From the cell containing the given text, extract its center point as (X, Y) coordinate. 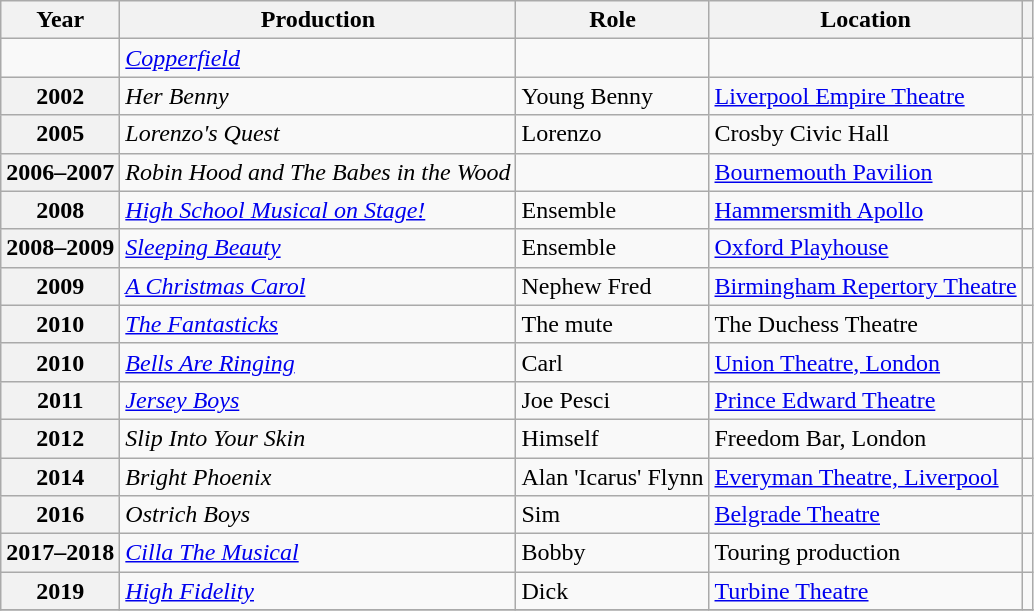
Freedom Bar, London (866, 438)
Dick (612, 591)
High Fidelity (318, 591)
Bournemouth Pavilion (866, 172)
Lorenzo (612, 134)
Joe Pesci (612, 400)
Carl (612, 362)
The Duchess Theatre (866, 324)
2012 (60, 438)
2016 (60, 515)
Location (866, 20)
Slip Into Your Skin (318, 438)
Year (60, 20)
Her Benny (318, 96)
2014 (60, 477)
Sim (612, 515)
Prince Edward Theatre (866, 400)
2017–2018 (60, 553)
Alan 'Icarus' Flynn (612, 477)
Bright Phoenix (318, 477)
Birmingham Repertory Theatre (866, 286)
Young Benny (612, 96)
Ostrich Boys (318, 515)
Copperfield (318, 58)
2008–2009 (60, 248)
Robin Hood and The Babes in the Wood (318, 172)
Hammersmith Apollo (866, 210)
Cilla The Musical (318, 553)
2006–2007 (60, 172)
Touring production (866, 553)
Jersey Boys (318, 400)
2005 (60, 134)
2002 (60, 96)
Bobby (612, 553)
Sleeping Beauty (318, 248)
A Christmas Carol (318, 286)
Production (318, 20)
The Fantasticks (318, 324)
Belgrade Theatre (866, 515)
Nephew Fred (612, 286)
The mute (612, 324)
Bells Are Ringing (318, 362)
Himself (612, 438)
High School Musical on Stage! (318, 210)
Oxford Playhouse (866, 248)
Crosby Civic Hall (866, 134)
2019 (60, 591)
Role (612, 20)
2008 (60, 210)
Lorenzo's Quest (318, 134)
Union Theatre, London (866, 362)
Turbine Theatre (866, 591)
2009 (60, 286)
2011 (60, 400)
Everyman Theatre, Liverpool (866, 477)
Liverpool Empire Theatre (866, 96)
